Return [x, y] of the center of cell containing provided text 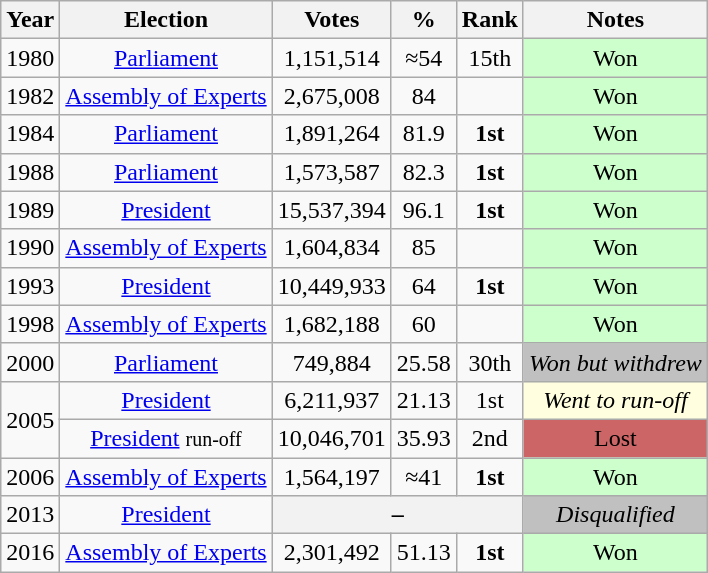
1990 [30, 248]
– [398, 515]
1,564,197 [332, 477]
President run-off [166, 438]
64 [424, 286]
35.93 [424, 438]
Year [30, 20]
96.1 [424, 210]
1,682,188 [332, 324]
1998 [30, 324]
2016 [30, 553]
Disqualified [615, 515]
15th [490, 58]
21.13 [424, 400]
1982 [30, 96]
Went to run-off [615, 400]
2006 [30, 477]
85 [424, 248]
2005 [30, 419]
Lost [615, 438]
10,046,701 [332, 438]
2013 [30, 515]
1993 [30, 286]
≈54 [424, 58]
81.9 [424, 134]
51.13 [424, 553]
1,604,834 [332, 248]
Notes [615, 20]
25.58 [424, 362]
Election [166, 20]
Votes [332, 20]
1980 [30, 58]
15,537,394 [332, 210]
30th [490, 362]
1,891,264 [332, 134]
2,675,008 [332, 96]
2000 [30, 362]
2,301,492 [332, 553]
Won but withdrew [615, 362]
749,884 [332, 362]
1984 [30, 134]
% [424, 20]
1988 [30, 172]
10,449,933 [332, 286]
≈41 [424, 477]
2nd [490, 438]
84 [424, 96]
1,151,514 [332, 58]
60 [424, 324]
6,211,937 [332, 400]
1,573,587 [332, 172]
1989 [30, 210]
Rank [490, 20]
82.3 [424, 172]
